Locate the cell with the specified text and output its (X, Y) center coordinate. 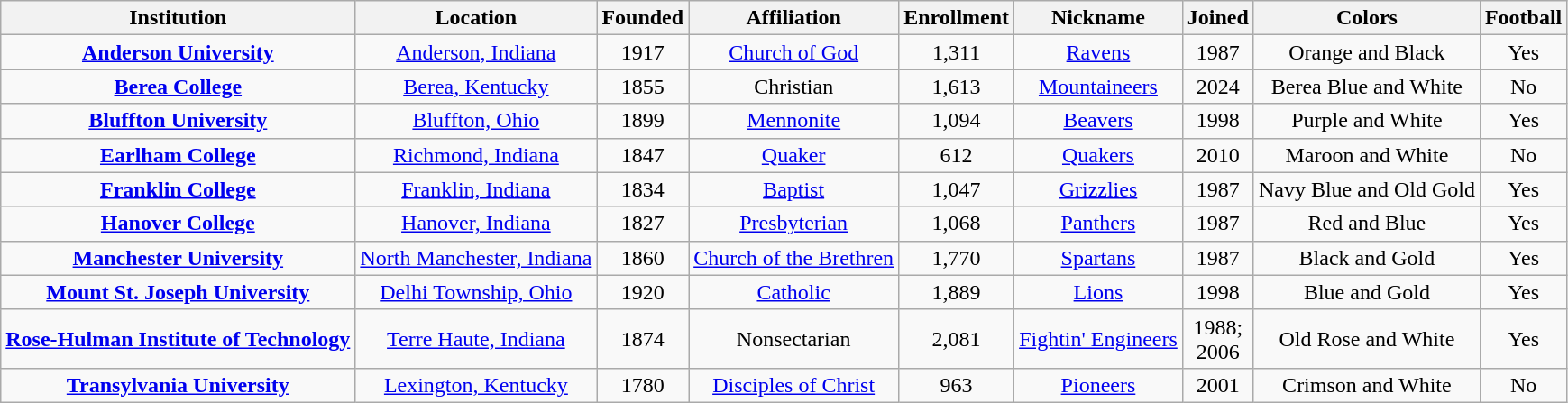
1,770 (957, 258)
Franklin, Indiana (476, 189)
2,081 (957, 339)
Berea College (179, 87)
Orange and Black (1367, 52)
Mountaineers (1098, 87)
1,094 (957, 121)
1860 (643, 258)
Purple and White (1367, 121)
Delhi Township, Ohio (476, 292)
Red and Blue (1367, 224)
1899 (643, 121)
1,889 (957, 292)
Location (476, 18)
Joined (1217, 18)
Quaker (793, 155)
Bluffton University (179, 121)
Spartans (1098, 258)
1,613 (957, 87)
Terre Haute, Indiana (476, 339)
Nickname (1098, 18)
Mount St. Joseph University (179, 292)
Maroon and White (1367, 155)
Anderson, Indiana (476, 52)
Blue and Gold (1367, 292)
2010 (1217, 155)
2001 (1217, 385)
Hanover College (179, 224)
Bluffton, Ohio (476, 121)
Franklin College (179, 189)
1834 (643, 189)
Anderson University (179, 52)
Quakers (1098, 155)
Hanover, Indiana (476, 224)
1827 (643, 224)
Institution (179, 18)
Ravens (1098, 52)
North Manchester, Indiana (476, 258)
1920 (643, 292)
Colors (1367, 18)
Berea, Kentucky (476, 87)
Panthers (1098, 224)
1780 (643, 385)
Earlham College (179, 155)
Richmond, Indiana (476, 155)
Founded (643, 18)
612 (957, 155)
Old Rose and White (1367, 339)
Disciples of Christ (793, 385)
963 (957, 385)
1917 (643, 52)
Lexington, Kentucky (476, 385)
Berea Blue and White (1367, 87)
1874 (643, 339)
Black and Gold (1367, 258)
Fightin' Engineers (1098, 339)
Mennonite (793, 121)
Christian (793, 87)
1,068 (957, 224)
Presbyterian (793, 224)
Baptist (793, 189)
Nonsectarian (793, 339)
Affiliation (793, 18)
Enrollment (957, 18)
Grizzlies (1098, 189)
1847 (643, 155)
Navy Blue and Old Gold (1367, 189)
Football (1523, 18)
Crimson and White (1367, 385)
1,047 (957, 189)
Transylvania University (179, 385)
Manchester University (179, 258)
Church of God (793, 52)
Lions (1098, 292)
Church of the Brethren (793, 258)
2024 (1217, 87)
Rose-Hulman Institute of Technology (179, 339)
Catholic (793, 292)
Beavers (1098, 121)
1,311 (957, 52)
Pioneers (1098, 385)
1855 (643, 87)
1988;2006 (1217, 339)
